Provide the [X, Y] coordinate of the cell's center where the given text is located.  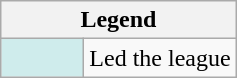
Led the league [160, 58]
Legend [118, 20]
